Pinpoint the cell where the given text exists, returning its (X, Y) midpoint coordinate. 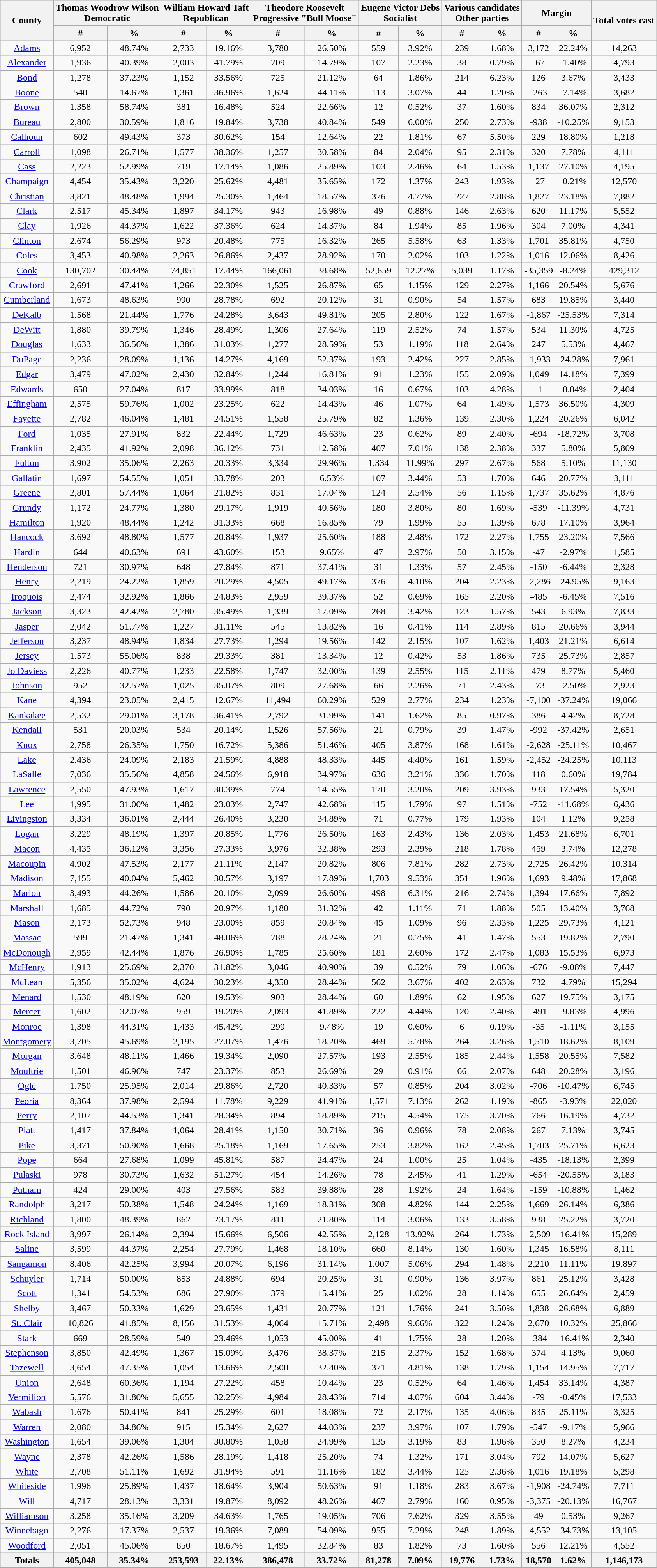
Scott (27, 1293)
4,169 (278, 359)
32.57% (134, 686)
Bureau (27, 122)
35.16% (134, 1516)
403 (183, 1190)
815 (539, 626)
26.35% (134, 745)
168 (462, 745)
-2.97% (574, 552)
283 (462, 1486)
-0.45% (574, 1397)
1,358 (80, 107)
Grundy (27, 508)
1.61% (502, 745)
1,462 (624, 1190)
973 (183, 241)
31.11% (228, 626)
48.06% (228, 938)
1.00% (420, 1160)
601 (278, 1412)
1,180 (278, 908)
16.48% (228, 107)
28.41% (228, 1130)
54.53% (134, 1293)
41.85% (134, 1323)
2,758 (80, 745)
1,304 (183, 1442)
4,435 (80, 848)
1,755 (539, 537)
19,784 (624, 774)
34.63% (228, 1516)
262 (462, 1101)
1,306 (278, 330)
1,397 (183, 834)
2.77% (420, 700)
218 (462, 848)
3.92% (420, 48)
9.53% (420, 878)
Wabash (27, 1412)
2.64% (502, 344)
1,697 (80, 478)
1,054 (183, 1367)
1,083 (539, 952)
6.23% (502, 78)
20.28% (574, 1071)
180 (379, 508)
31.94% (228, 1471)
80 (462, 508)
2,147 (278, 863)
4,387 (624, 1383)
45.00% (332, 1338)
20.33% (228, 463)
73 (462, 1545)
-9.83% (574, 1012)
51.27% (228, 1175)
24.09% (134, 760)
20.12% (332, 300)
2,173 (80, 923)
14.67% (134, 92)
31.80% (134, 1397)
-11.39% (574, 508)
267 (539, 1130)
7,833 (624, 611)
203 (278, 478)
44.11% (332, 92)
15.71% (332, 1323)
5,460 (624, 670)
Wayne (27, 1457)
-706 (539, 1086)
22.44% (228, 434)
27.73% (228, 641)
18.64% (228, 1486)
20.97% (228, 908)
2.42% (420, 359)
-6.44% (574, 567)
4,481 (278, 181)
35.02% (134, 982)
Jefferson (27, 641)
2.85% (502, 359)
McLean (27, 982)
4.81% (420, 1367)
0.95% (502, 1501)
36.07% (574, 107)
32.07% (134, 1012)
2,226 (80, 670)
89 (462, 434)
624 (278, 226)
27.33% (228, 848)
33.72% (332, 1560)
3.15% (502, 552)
5.10% (574, 463)
55.06% (134, 656)
49.81% (332, 315)
1.22% (502, 256)
37.23% (134, 78)
16.32% (332, 241)
Logan (27, 834)
1,346 (183, 330)
Stephenson (27, 1353)
17.66% (574, 893)
265 (379, 241)
350 (539, 1442)
636 (379, 774)
1,403 (539, 641)
1,876 (183, 952)
40.04% (134, 878)
26.69% (332, 1071)
-25.11% (574, 745)
Macon (27, 848)
72 (379, 1412)
41.89% (332, 1012)
54 (462, 300)
336 (462, 774)
Massac (27, 938)
51.46% (332, 745)
4,984 (278, 1397)
3,229 (80, 834)
Peoria (27, 1101)
23.65% (228, 1308)
Totals (27, 1560)
63 (462, 241)
4,725 (624, 330)
Hancock (27, 537)
Stark (27, 1338)
Pike (27, 1145)
3,237 (80, 641)
216 (462, 893)
113 (379, 92)
7,717 (624, 1367)
2.04% (420, 152)
16.85% (332, 522)
3.20% (420, 789)
45.34% (134, 211)
11.16% (332, 1471)
Knox (27, 745)
3,217 (80, 1205)
-485 (539, 596)
3,768 (624, 908)
182 (379, 1471)
18.08% (332, 1412)
2,107 (80, 1115)
-10.88% (574, 1190)
155 (462, 374)
9,258 (624, 819)
308 (379, 1205)
3,997 (80, 1234)
16.58% (574, 1249)
-1 (539, 389)
1,049 (539, 374)
119 (379, 330)
2.67% (502, 463)
33.14% (574, 1383)
955 (379, 1531)
3,944 (624, 626)
3.70% (502, 1115)
1,099 (183, 1160)
Franklin (27, 448)
12.27% (420, 270)
6,973 (624, 952)
3,904 (278, 1486)
234 (462, 700)
373 (183, 137)
95 (462, 152)
12,570 (624, 181)
35.34% (134, 1560)
Jasper (27, 626)
3,821 (80, 196)
766 (539, 1115)
407 (379, 448)
604 (462, 1397)
10,113 (624, 760)
36.41% (228, 715)
1,632 (183, 1175)
-35 (539, 1027)
1,224 (539, 418)
4,552 (624, 1545)
Carroll (27, 152)
1,654 (80, 1442)
-1.11% (574, 1027)
-676 (539, 967)
33.78% (228, 478)
28.34% (228, 1115)
Total votes cast (624, 20)
1,633 (80, 344)
23.05% (134, 700)
2,500 (278, 1367)
2.37% (420, 1353)
2,792 (278, 715)
1,418 (278, 1457)
-263 (539, 92)
11.11% (574, 1264)
54.55% (134, 478)
2.46% (420, 166)
123 (462, 611)
21.59% (228, 760)
-3,375 (539, 1501)
11.99% (420, 463)
19,776 (462, 1560)
27.91% (134, 434)
4,876 (624, 493)
3.74% (574, 848)
11,130 (624, 463)
52.37% (332, 359)
3.06% (420, 1219)
48.39% (134, 1219)
7,447 (624, 967)
3.26% (502, 1041)
725 (278, 78)
8,156 (183, 1323)
2,747 (278, 804)
1,386 (183, 344)
1,136 (183, 359)
834 (539, 107)
-0.04% (574, 389)
60.29% (332, 700)
30.71% (332, 1130)
0.67% (420, 389)
602 (80, 137)
-0.21% (574, 181)
445 (379, 760)
31.99% (332, 715)
4.79% (574, 982)
34.03% (332, 389)
351 (462, 878)
2,254 (183, 1249)
3,331 (183, 1501)
2.03% (502, 834)
6,918 (278, 774)
1,859 (183, 582)
7.01% (420, 448)
3.55% (502, 1516)
3,476 (278, 1353)
Gallatin (27, 478)
18.89% (332, 1115)
20.26% (574, 418)
48.80% (134, 537)
Vermilion (27, 1397)
13.34% (332, 656)
933 (539, 789)
32.25% (228, 1397)
2,435 (80, 448)
60 (379, 997)
17.37% (134, 1531)
17.09% (332, 611)
7.09% (420, 1560)
48.44% (134, 522)
990 (183, 300)
1,729 (278, 434)
35.07% (228, 686)
1.64% (502, 1190)
Will (27, 1501)
175 (462, 1115)
21.21% (574, 641)
Champaign (27, 181)
1,146,173 (624, 1560)
30.73% (134, 1175)
2,340 (624, 1338)
Calhoun (27, 137)
50.33% (134, 1308)
2,210 (539, 1264)
1,466 (183, 1056)
1,880 (80, 330)
-11.68% (574, 804)
1,476 (278, 1041)
163 (379, 834)
-1,867 (539, 315)
1,394 (539, 893)
299 (278, 1027)
27.90% (228, 1293)
48.33% (332, 760)
Whiteside (27, 1486)
160 (462, 1501)
1,501 (80, 1071)
Eugene Victor DebsSocialist (401, 13)
1,693 (539, 878)
26.90% (228, 952)
2,090 (278, 1056)
838 (183, 656)
2.09% (502, 374)
34.89% (332, 819)
10,826 (80, 1323)
36 (379, 1130)
45.81% (228, 1160)
405 (379, 745)
241 (462, 1308)
15.41% (332, 1293)
37.36% (228, 226)
-18.72% (574, 434)
3,682 (624, 92)
1.39% (502, 522)
1.12% (574, 819)
6,042 (624, 418)
1,244 (278, 374)
2,128 (379, 1234)
146 (462, 211)
Fayette (27, 418)
166,061 (278, 270)
154 (278, 137)
2,370 (183, 967)
8.14% (420, 1249)
33.56% (228, 78)
1,994 (183, 196)
1,510 (539, 1041)
3.80% (420, 508)
9,267 (624, 1516)
2.11% (502, 670)
Schuyler (27, 1279)
130 (462, 1249)
540 (80, 92)
31.82% (228, 967)
731 (278, 448)
2.52% (420, 330)
28.24% (332, 938)
2,195 (183, 1041)
1,937 (278, 537)
1,765 (278, 1516)
31.32% (332, 908)
467 (379, 1501)
23.37% (228, 1071)
-79 (539, 1397)
19,897 (624, 1264)
34.86% (134, 1427)
49.17% (332, 582)
30.97% (134, 567)
42.42% (134, 611)
29.01% (134, 715)
-34.73% (574, 1531)
21.12% (332, 78)
322 (462, 1323)
2,219 (80, 582)
82 (379, 418)
30.58% (332, 152)
4,341 (624, 226)
42.26% (134, 1457)
19.18% (574, 1471)
42.44% (134, 952)
903 (278, 997)
6,623 (624, 1145)
-992 (539, 730)
329 (462, 1516)
39.06% (134, 1442)
32.40% (332, 1367)
20.55% (574, 1056)
Brown (27, 107)
23.17% (228, 1219)
775 (278, 241)
12.64% (332, 137)
39.79% (134, 330)
19.05% (332, 1516)
DuPage (27, 359)
18.20% (332, 1041)
Pope (27, 1160)
268 (379, 611)
11.78% (228, 1101)
3,325 (624, 1412)
2,415 (183, 700)
8.77% (574, 670)
30.80% (228, 1442)
4,394 (80, 700)
250 (462, 122)
17.04% (332, 493)
19.36% (228, 1531)
479 (539, 670)
294 (462, 1264)
12.21% (574, 1545)
622 (278, 404)
1.32% (420, 1457)
-865 (539, 1101)
22.13% (228, 1560)
454 (278, 1175)
5,320 (624, 789)
587 (278, 1160)
859 (278, 923)
-9.17% (574, 1427)
39.37% (332, 596)
35.81% (574, 241)
125 (462, 1471)
60.36% (134, 1383)
7,961 (624, 359)
774 (278, 789)
1,568 (80, 315)
40.90% (332, 967)
3,453 (80, 256)
38.37% (332, 1353)
831 (278, 493)
3,258 (80, 1516)
4,731 (624, 508)
3,708 (624, 434)
2.74% (502, 893)
Marshall (27, 908)
1.78% (502, 848)
6.31% (420, 893)
18.62% (574, 1041)
White (27, 1471)
42 (379, 908)
1,919 (278, 508)
47.02% (134, 374)
2.88% (502, 196)
568 (539, 463)
37.41% (332, 567)
3,433 (624, 78)
104 (539, 819)
0.41% (420, 626)
2,801 (80, 493)
6,952 (80, 48)
1.59% (502, 760)
40.98% (134, 256)
18,570 (539, 1560)
-37.24% (574, 700)
3,467 (80, 1308)
719 (183, 166)
1,437 (183, 1486)
47.41% (134, 285)
41.79% (228, 63)
Jo Daviess (27, 670)
1.51% (502, 804)
2,014 (183, 1086)
-752 (539, 804)
1,035 (80, 434)
20.48% (228, 241)
9.65% (332, 552)
42.25% (134, 1264)
18.10% (332, 1249)
20.66% (574, 626)
2.02% (420, 256)
32.00% (332, 670)
2,223 (80, 166)
Iroquois (27, 596)
1.14% (502, 1293)
56.29% (134, 241)
0.53% (574, 1516)
1,526 (278, 730)
952 (80, 686)
34.97% (332, 774)
835 (539, 1412)
36.50% (574, 404)
3,654 (80, 1367)
Hardin (27, 552)
4.82% (420, 1205)
1,602 (80, 1012)
3.82% (420, 1145)
152 (462, 1353)
27.56% (228, 1190)
8,111 (624, 1249)
21.11% (228, 863)
6,196 (278, 1264)
0.97% (502, 715)
Marion (27, 893)
429,312 (624, 270)
133 (462, 1219)
-8.24% (574, 270)
-2.50% (574, 686)
25.20% (332, 1457)
25.18% (228, 1145)
9.66% (420, 1323)
1,218 (624, 137)
24.88% (228, 1279)
3,745 (624, 1130)
22.58% (228, 670)
553 (539, 938)
Lake (27, 760)
12.67% (228, 700)
5.80% (574, 448)
2,236 (80, 359)
1,624 (278, 92)
27.57% (332, 1056)
25.69% (134, 967)
21.82% (228, 493)
1,548 (183, 1205)
4,996 (624, 1012)
1.18% (420, 1486)
57.56% (332, 730)
7,892 (624, 893)
15.66% (228, 1234)
25.73% (574, 656)
3,356 (183, 848)
894 (278, 1115)
469 (379, 1041)
Montgomery (27, 1041)
Thomas Woodrow WilsonDemocratic (107, 13)
-27 (539, 181)
1,669 (539, 1205)
3.02% (502, 1086)
1,996 (80, 1486)
65 (379, 285)
58.74% (134, 107)
2,790 (624, 938)
2.31% (502, 152)
48.63% (134, 300)
27.84% (228, 567)
1,785 (278, 952)
3,046 (278, 967)
28.19% (228, 1457)
12,278 (624, 848)
543 (539, 611)
1,692 (183, 1471)
Bond (27, 78)
5,576 (80, 1397)
16.72% (228, 745)
126 (539, 78)
2,674 (80, 241)
Menard (27, 997)
-1,933 (539, 359)
29.17% (228, 508)
30.57% (228, 878)
28.13% (134, 1501)
Washington (27, 1442)
5,356 (80, 982)
2,725 (539, 863)
30.39% (228, 789)
660 (379, 1249)
Richland (27, 1219)
3,648 (80, 1056)
-2,628 (539, 745)
50 (462, 552)
28.78% (228, 300)
25.11% (574, 1412)
0.91% (420, 1071)
8,728 (624, 715)
34.17% (228, 211)
31.03% (228, 344)
50.38% (134, 1205)
Ford (27, 434)
Theodore RooseveltProgressive "Bull Moose" (305, 13)
McHenry (27, 967)
2,517 (80, 211)
3,440 (624, 300)
9,229 (278, 1101)
2,444 (183, 819)
Margin (556, 13)
120 (462, 1012)
26.87% (332, 285)
27.10% (574, 166)
22 (379, 137)
-2,286 (539, 582)
23.00% (228, 923)
22.24% (574, 48)
46.96% (134, 1071)
1.46% (502, 1383)
1.09% (420, 923)
1,152 (183, 78)
4,732 (624, 1115)
25,866 (624, 1323)
4,064 (278, 1323)
2,328 (624, 567)
1,086 (278, 166)
Henderson (27, 567)
3,196 (624, 1071)
10.32% (574, 1323)
0.77% (420, 819)
2,782 (80, 418)
1.37% (420, 181)
17.54% (574, 789)
13.82% (332, 626)
36.01% (134, 819)
4,309 (624, 404)
1,482 (183, 804)
19.87% (228, 1501)
23.46% (228, 1338)
7.78% (574, 152)
16.19% (574, 1115)
3,720 (624, 1219)
2,474 (80, 596)
655 (539, 1293)
1,137 (539, 166)
4,858 (183, 774)
1,051 (183, 478)
1.75% (420, 1338)
222 (379, 1012)
10,314 (624, 863)
1.04% (502, 1160)
3,902 (80, 463)
644 (80, 552)
9,153 (624, 122)
1,714 (80, 1279)
30.59% (134, 122)
978 (80, 1175)
4,454 (80, 181)
-24.28% (574, 359)
39.88% (332, 1190)
1,464 (278, 196)
-18.13% (574, 1160)
1,002 (183, 404)
47.53% (134, 863)
-435 (539, 1160)
Adams (27, 48)
48.11% (134, 1056)
Douglas (27, 344)
35.43% (134, 181)
4.06% (502, 1412)
247 (539, 344)
25.30% (228, 196)
19.56% (332, 641)
14.55% (332, 789)
0.42% (420, 656)
7,399 (624, 374)
1,361 (183, 92)
48.48% (134, 196)
10,467 (624, 745)
62 (462, 997)
1.02% (420, 1293)
1,053 (278, 1338)
3,994 (183, 1264)
48.26% (332, 1501)
81,278 (379, 1560)
Henry (27, 582)
6,436 (624, 804)
386,478 (278, 1560)
20.85% (228, 834)
-35,359 (539, 270)
691 (183, 552)
Winnebago (27, 1531)
3,780 (278, 48)
2,651 (624, 730)
35.06% (134, 463)
57.44% (134, 493)
668 (278, 522)
6.53% (332, 478)
19.34% (228, 1056)
27.07% (228, 1041)
32.92% (134, 596)
27.64% (332, 330)
5,655 (183, 1397)
13.92% (420, 1234)
40.77% (134, 670)
2,003 (183, 63)
7,089 (278, 1531)
2,627 (278, 1427)
14.27% (228, 359)
Kendall (27, 730)
40.84% (332, 122)
-9.08% (574, 967)
4,750 (624, 241)
1,294 (278, 641)
67 (462, 137)
9,060 (624, 1353)
498 (379, 893)
5.53% (574, 344)
862 (183, 1219)
817 (183, 389)
Putnam (27, 1190)
Ogle (27, 1086)
2,436 (80, 760)
692 (278, 300)
Boone (27, 92)
1,685 (80, 908)
22,020 (624, 1101)
44.53% (134, 1115)
-3.93% (574, 1101)
Cook (27, 270)
20.29% (228, 582)
1.29% (502, 1175)
23.25% (228, 404)
22.66% (332, 107)
3,705 (80, 1041)
1,007 (379, 1264)
3.04% (502, 1457)
36.56% (134, 344)
4,888 (278, 760)
24.22% (134, 582)
591 (278, 1471)
1,025 (183, 686)
2.33% (502, 923)
7.29% (420, 1531)
3.19% (420, 1442)
15.34% (228, 1427)
959 (183, 1012)
47 (379, 552)
13.66% (228, 1367)
4.10% (420, 582)
0.88% (420, 211)
1,233 (183, 670)
1,995 (80, 804)
4,195 (624, 166)
26.60% (332, 893)
4,111 (624, 152)
948 (183, 923)
1,380 (183, 508)
5,627 (624, 1457)
4.77% (420, 196)
0.19% (502, 1027)
5,966 (624, 1427)
4.40% (420, 760)
205 (379, 315)
42.49% (134, 1353)
229 (539, 137)
337 (539, 448)
1.06% (502, 967)
Shelby (27, 1308)
20.82% (332, 863)
2,404 (624, 389)
2,051 (80, 1545)
31.00% (134, 804)
1,257 (278, 152)
-539 (539, 508)
Madison (27, 878)
-938 (539, 122)
Moultrie (27, 1071)
1.82% (420, 1545)
20.14% (228, 730)
583 (278, 1190)
239 (462, 48)
531 (80, 730)
7,314 (624, 315)
2.38% (502, 448)
2.44% (502, 1056)
1,398 (80, 1027)
96 (462, 923)
6.00% (420, 122)
3.58% (502, 1219)
35.56% (134, 774)
1,617 (183, 789)
1,920 (80, 522)
841 (183, 1412)
8.27% (574, 1442)
Randolph (27, 1205)
-47 (539, 552)
6,701 (624, 834)
26.40% (228, 819)
42.55% (332, 1234)
161 (462, 760)
714 (379, 1397)
3,183 (624, 1175)
1,266 (183, 285)
4,234 (624, 1442)
3,738 (278, 122)
4.42% (574, 715)
524 (278, 107)
3,692 (80, 537)
1,668 (183, 1145)
2,437 (278, 256)
2,312 (624, 107)
18.67% (228, 1545)
Clay (27, 226)
-6.45% (574, 596)
Kankakee (27, 715)
-20.13% (574, 1501)
732 (539, 982)
3,964 (624, 522)
19.84% (228, 122)
2.54% (420, 493)
28.43% (332, 1397)
Morgan (27, 1056)
Hamilton (27, 522)
1,225 (539, 923)
7,155 (80, 878)
3,976 (278, 848)
818 (278, 389)
-547 (539, 1427)
1,800 (80, 1219)
-1,908 (539, 1486)
1,417 (80, 1130)
3,643 (278, 315)
5,809 (624, 448)
3.07% (420, 92)
30.62% (228, 137)
320 (539, 152)
Coles (27, 256)
McDonough (27, 952)
Mercer (27, 1012)
Edwards (27, 389)
237 (379, 1427)
141 (379, 715)
2,923 (624, 686)
19.16% (228, 48)
Lawrence (27, 789)
LaSalle (27, 774)
St. Clair (27, 1323)
14,263 (624, 48)
122 (462, 315)
13,105 (624, 1531)
424 (80, 1190)
709 (278, 63)
2,276 (80, 1531)
1,098 (80, 152)
17,533 (624, 1397)
3,599 (80, 1249)
2,708 (80, 1471)
24.77% (134, 508)
402 (462, 982)
3.93% (502, 789)
51.77% (134, 626)
6,745 (624, 1086)
24.24% (228, 1205)
-67 (539, 63)
16,767 (624, 1501)
0.69% (420, 596)
3,493 (80, 893)
2,177 (183, 863)
28.49% (228, 330)
-37.42% (574, 730)
44 (462, 92)
915 (183, 1427)
16.81% (332, 374)
40.63% (134, 552)
792 (539, 1457)
405,048 (80, 1560)
0.75% (420, 938)
17.14% (228, 166)
24.56% (228, 774)
2,780 (183, 611)
185 (462, 1056)
17,868 (624, 878)
2,093 (278, 1012)
1.69% (502, 508)
5,552 (624, 211)
-24.95% (574, 582)
943 (278, 211)
27.22% (228, 1383)
809 (278, 686)
144 (462, 1205)
19.53% (228, 997)
297 (462, 463)
627 (539, 997)
832 (183, 434)
1,367 (183, 1353)
3,197 (278, 878)
4.07% (420, 1397)
Mason (27, 923)
25.95% (134, 1086)
142 (379, 641)
2,691 (80, 285)
459 (539, 848)
2.39% (420, 848)
4,467 (624, 344)
20.03% (134, 730)
3,111 (624, 478)
121 (379, 1308)
Macoupin (27, 863)
2.36% (502, 1471)
Jersey (27, 656)
2.89% (502, 626)
29 (379, 1071)
20.54% (574, 285)
Greene (27, 493)
304 (539, 226)
4,350 (278, 982)
Christian (27, 196)
24.51% (228, 418)
43.60% (228, 552)
7.00% (574, 226)
556 (539, 1545)
29.33% (228, 656)
-20.55% (574, 1175)
William Howard TaftRepublican (206, 13)
-2,509 (539, 1234)
3.87% (420, 745)
52,659 (379, 270)
Monroe (27, 1027)
788 (278, 938)
10.44% (332, 1383)
8,426 (624, 256)
Woodford (27, 1545)
15.53% (574, 952)
49.43% (134, 137)
46 (379, 404)
37.84% (134, 1130)
458 (278, 1383)
6,614 (624, 641)
25.79% (332, 418)
-7.14% (574, 92)
1,334 (379, 463)
4,505 (278, 582)
-10.47% (574, 1086)
293 (379, 848)
44.31% (134, 1027)
-4,552 (539, 1531)
14.79% (332, 63)
52 (379, 596)
21.44% (134, 315)
1.36% (420, 418)
386 (539, 715)
2,857 (624, 656)
21.68% (574, 834)
5.58% (420, 241)
26.42% (574, 863)
Lee (27, 804)
1,585 (624, 552)
2.20% (502, 596)
26.64% (574, 1293)
Alexander (27, 63)
2.80% (420, 315)
18.80% (574, 137)
6 (462, 1027)
650 (80, 389)
Crawford (27, 285)
38 (462, 63)
Tazewell (27, 1367)
Sangamon (27, 1264)
15,294 (624, 982)
1,345 (539, 1249)
4,793 (624, 63)
664 (80, 1160)
14.07% (574, 1457)
29.73% (574, 923)
-24.74% (574, 1486)
Union (27, 1383)
45.06% (134, 1545)
790 (183, 908)
165 (462, 596)
23.18% (574, 196)
2.17% (420, 1412)
2,399 (624, 1160)
28.09% (134, 359)
861 (539, 1279)
Rock Island (27, 1234)
1,737 (539, 493)
806 (379, 863)
20.25% (332, 1279)
4.28% (502, 389)
41.91% (332, 1101)
24.28% (228, 315)
Johnson (27, 686)
179 (462, 819)
9,163 (624, 582)
40.33% (332, 1086)
35.49% (228, 611)
1,339 (278, 611)
243 (462, 181)
3.21% (420, 774)
562 (379, 982)
379 (278, 1293)
27.79% (228, 1249)
1.94% (420, 226)
1.99% (420, 522)
-2,452 (539, 760)
22.30% (228, 285)
County (27, 20)
19.82% (574, 938)
13.40% (574, 908)
1.07% (420, 404)
1,866 (183, 596)
1,897 (183, 211)
19 (379, 1027)
7.81% (420, 863)
2,594 (183, 1101)
40.56% (332, 508)
6,386 (624, 1205)
1.76% (420, 1308)
-25.53% (574, 315)
1.67% (502, 315)
1.92% (420, 1190)
1,936 (80, 63)
2,430 (183, 374)
2,042 (80, 626)
4,121 (624, 923)
5,039 (462, 270)
1,571 (379, 1101)
282 (462, 863)
3,175 (624, 997)
2.97% (420, 552)
14.37% (332, 226)
1.11% (420, 908)
54.09% (332, 1531)
2.48% (420, 537)
2,080 (80, 1427)
248 (462, 1531)
5,298 (624, 1471)
2,532 (80, 715)
-491 (539, 1012)
6,889 (624, 1308)
124 (379, 493)
17.10% (574, 522)
253,593 (183, 1560)
2.30% (502, 418)
721 (80, 567)
3,230 (278, 819)
2,550 (80, 789)
25.22% (574, 1219)
46.63% (332, 434)
28.92% (332, 256)
1.53% (502, 166)
21.80% (332, 1219)
706 (379, 1516)
-73 (539, 686)
811 (278, 1219)
2,394 (183, 1234)
-159 (539, 1190)
1,431 (278, 1308)
1,525 (278, 285)
4.54% (420, 1115)
17.65% (332, 1145)
3,371 (80, 1145)
31.53% (228, 1323)
735 (539, 656)
-694 (539, 434)
45 (379, 923)
45.42% (228, 1027)
35.65% (332, 181)
2,498 (379, 1323)
2.79% (420, 1501)
7,582 (624, 1056)
0.62% (420, 434)
3.42% (420, 611)
7,711 (624, 1486)
1,468 (278, 1249)
1.24% (502, 1323)
2.25% (502, 1205)
DeKalb (27, 315)
1,278 (80, 78)
29.00% (134, 1190)
41.92% (134, 448)
5.50% (502, 137)
2,800 (80, 122)
2,099 (278, 893)
4,624 (183, 982)
2,459 (624, 1293)
1,530 (80, 997)
Various candidatesOther parties (482, 13)
44.72% (134, 908)
1,154 (539, 1367)
1,816 (183, 122)
4,902 (80, 863)
36.96% (228, 92)
-24.25% (574, 760)
31.33% (228, 522)
209 (462, 789)
Warren (27, 1427)
1.17% (502, 270)
7,566 (624, 537)
11.30% (574, 330)
16.98% (332, 211)
Edgar (27, 374)
1.49% (502, 404)
35.62% (574, 493)
171 (462, 1457)
1,926 (80, 226)
50.00% (134, 1279)
-7,100 (539, 700)
-150 (539, 567)
646 (539, 478)
1.48% (502, 1264)
2.26% (420, 686)
545 (278, 626)
-384 (539, 1338)
3,479 (80, 374)
11,494 (278, 700)
1,454 (539, 1383)
19.20% (228, 1012)
5.06% (420, 1264)
29.86% (228, 1086)
2.60% (420, 952)
Williamson (27, 1516)
1,481 (183, 418)
2,648 (80, 1383)
1,172 (80, 508)
1,058 (278, 1442)
678 (539, 522)
50.63% (332, 1486)
7.62% (420, 1516)
12.58% (332, 448)
1,166 (539, 285)
4.13% (574, 1353)
56 (462, 493)
181 (379, 952)
5,386 (278, 745)
37.98% (134, 1101)
27.04% (134, 389)
6.93% (574, 611)
1,242 (183, 522)
5,462 (183, 878)
686 (183, 1293)
11.17% (574, 211)
26.86% (228, 256)
24.83% (228, 596)
25.12% (574, 1279)
1,913 (80, 967)
Perry (27, 1115)
Fulton (27, 463)
938 (539, 1219)
2.15% (420, 641)
2,720 (278, 1086)
2.47% (502, 952)
23.20% (574, 537)
3,323 (80, 611)
38.68% (332, 270)
44.26% (134, 893)
17.89% (332, 878)
29.96% (332, 463)
1,629 (183, 1308)
24.47% (332, 1160)
48.74% (134, 48)
15.09% (228, 1353)
74,851 (183, 270)
2,183 (183, 760)
19.85% (574, 300)
Clinton (27, 241)
1,673 (80, 300)
19,066 (624, 700)
1,834 (183, 641)
7,516 (624, 596)
50.41% (134, 1412)
47.93% (134, 789)
47.35% (134, 1367)
7,036 (80, 774)
5.78% (420, 1041)
25.29% (228, 1412)
Cass (27, 166)
32.38% (332, 848)
20.10% (228, 893)
2.08% (502, 1130)
6,506 (278, 1234)
4,717 (80, 1501)
694 (278, 1279)
683 (539, 300)
2,733 (183, 48)
50.90% (134, 1145)
2.07% (502, 1071)
24.99% (332, 1442)
3,220 (183, 181)
52.99% (134, 166)
7,882 (624, 196)
15,289 (624, 1234)
33.99% (228, 389)
-654 (539, 1175)
19.75% (574, 997)
8,109 (624, 1041)
23.03% (228, 804)
8,092 (278, 1501)
51.11% (134, 1471)
14.18% (574, 374)
253 (379, 1145)
3,428 (624, 1279)
8,406 (80, 1264)
871 (278, 567)
1.95% (502, 997)
3,178 (183, 715)
529 (379, 700)
2,575 (80, 404)
14.95% (574, 1367)
162 (462, 1145)
3.50% (502, 1308)
18.57% (332, 196)
3,209 (183, 1516)
1,622 (183, 226)
1,433 (183, 1027)
2,378 (80, 1457)
48.94% (134, 641)
25.62% (228, 181)
505 (539, 908)
1.88% (502, 908)
DeWitt (27, 330)
1,150 (278, 1130)
559 (379, 48)
30.44% (134, 270)
26.68% (574, 1308)
38.36% (228, 152)
40.39% (134, 63)
2,098 (183, 448)
2,670 (539, 1323)
Jackson (27, 611)
31.14% (332, 1264)
26.71% (134, 152)
669 (80, 1338)
153 (278, 552)
59.76% (134, 404)
Effingham (27, 404)
1,277 (278, 344)
Cumberland (27, 300)
1,453 (539, 834)
18.31% (332, 1205)
4.44% (420, 1012)
37 (462, 107)
Clark (27, 211)
1,495 (278, 1545)
850 (183, 1545)
3,155 (624, 1027)
3,850 (80, 1353)
1,676 (80, 1412)
1,227 (183, 626)
25.71% (574, 1145)
747 (183, 1071)
374 (539, 1353)
Kane (27, 700)
12.06% (574, 256)
Saline (27, 1249)
-10.25% (574, 122)
214 (462, 78)
1,827 (539, 196)
44.03% (332, 1427)
97 (462, 804)
46.04% (134, 418)
Livingston (27, 819)
2,537 (183, 1531)
371 (379, 1367)
0.85% (420, 1086)
188 (379, 537)
45.69% (134, 1041)
17.44% (228, 270)
14.26% (332, 1175)
0.96% (420, 1130)
42.68% (332, 804)
1,838 (539, 1308)
129 (462, 285)
599 (80, 938)
30.23% (228, 982)
1.81% (420, 137)
21.47% (134, 938)
20.07% (228, 1264)
1,701 (539, 241)
1,747 (278, 670)
8,364 (80, 1101)
-1.40% (574, 63)
Piatt (27, 1130)
55 (462, 522)
14.43% (332, 404)
5,676 (624, 285)
3,172 (539, 48)
52.73% (134, 923)
1,194 (183, 1383)
130,702 (80, 270)
Pulaski (27, 1175)
